Capture the cell that displays the provided text and extract its [x, y] central coordinate. 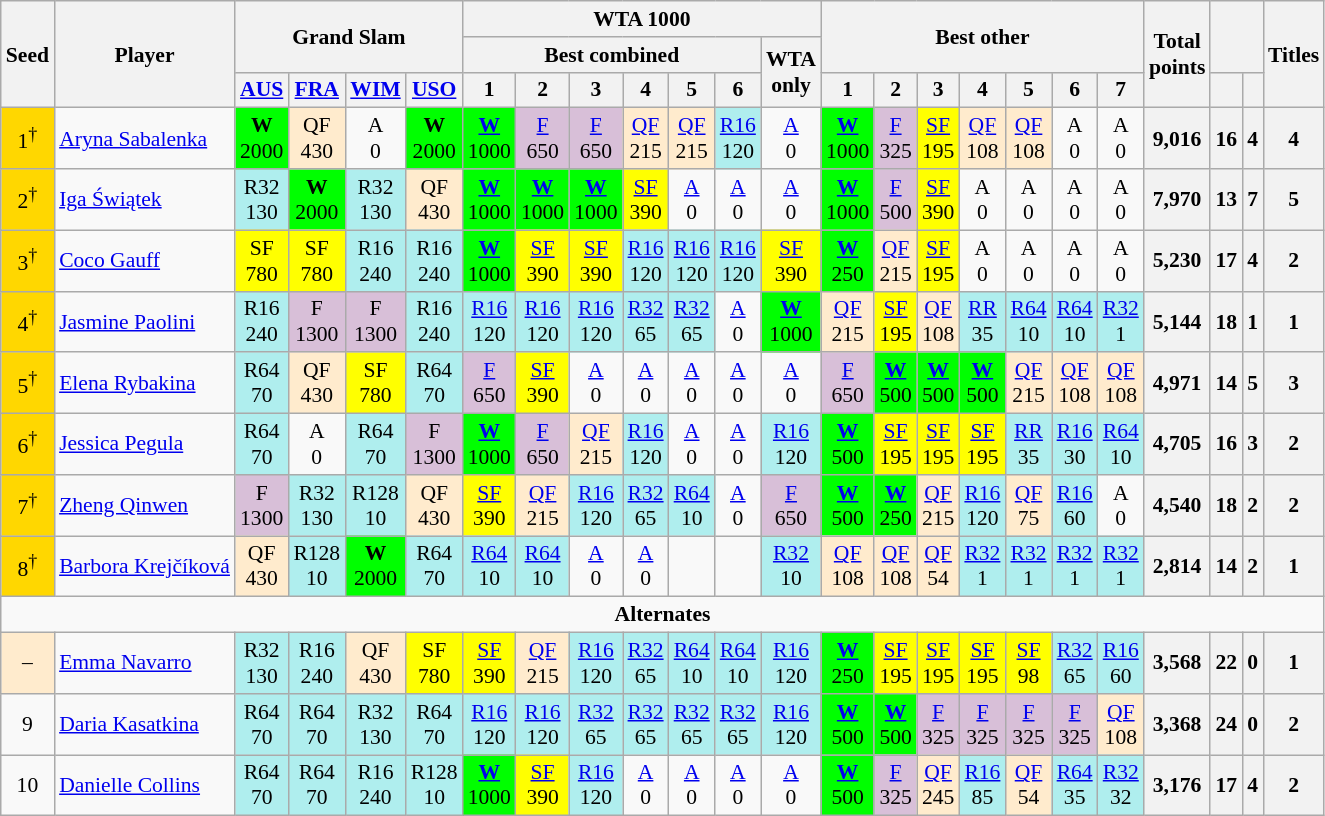
6† [28, 444]
7,970 [1178, 200]
Titles [1294, 54]
SF98 [1028, 664]
Coco Gauff [144, 260]
2† [28, 200]
4,540 [1178, 506]
Alternates [663, 615]
R6435 [1075, 786]
Elena Rybakina [144, 384]
QF75 [1028, 506]
7† [28, 506]
3,368 [1178, 724]
WTAonly [791, 72]
5,230 [1178, 260]
22 [1226, 664]
4,971 [1178, 384]
4,705 [1178, 444]
– [28, 664]
3,568 [1178, 664]
R3210 [791, 566]
Best other [982, 36]
Emma Navarro [144, 664]
R1685 [982, 786]
5,144 [1178, 322]
5† [28, 384]
4† [28, 322]
AUS [262, 90]
WIM [375, 90]
Grand Slam [349, 36]
3,176 [1178, 786]
10 [28, 786]
Seed [28, 54]
FRA [316, 90]
Jessica Pegula [144, 444]
USO [434, 90]
QF245 [938, 786]
Totalpoints [1178, 54]
13 [1226, 200]
Zheng Qinwen [144, 506]
Player [144, 54]
8† [28, 566]
24 [1226, 724]
Jasmine Paolini [144, 322]
R3232 [1121, 786]
1† [28, 138]
3† [28, 260]
Danielle Collins [144, 786]
F500 [896, 200]
9,016 [1178, 138]
WTA 1000 [642, 19]
Daria Kasatkina [144, 724]
Iga Świątek [144, 200]
9 [28, 724]
Aryna Sabalenka [144, 138]
2,814 [1178, 566]
Best combined [612, 55]
Barbora Krejčíková [144, 566]
R1630 [1075, 444]
